Locate the cell with the specified text and output its (X, Y) center coordinate. 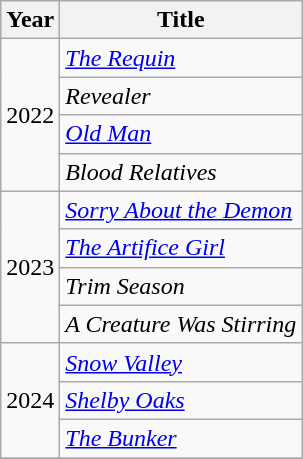
2022 (30, 115)
Trim Season (181, 286)
Snow Valley (181, 362)
Blood Relatives (181, 172)
Revealer (181, 96)
2024 (30, 400)
Year (30, 20)
The Bunker (181, 438)
The Artifice Girl (181, 248)
Sorry About the Demon (181, 210)
2023 (30, 267)
Shelby Oaks (181, 400)
Old Man (181, 134)
Title (181, 20)
The Requin (181, 58)
A Creature Was Stirring (181, 324)
